Output the [x, y] coordinate of the center of the cell containing the given text.  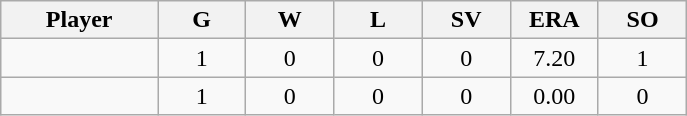
Player [80, 20]
0.00 [554, 96]
G [202, 20]
W [290, 20]
7.20 [554, 58]
L [378, 20]
SO [642, 20]
SV [466, 20]
ERA [554, 20]
